Locate the cell with the specified text and output its [X, Y] center coordinate. 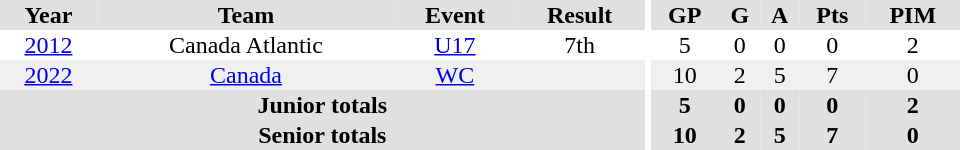
Junior totals [322, 105]
PIM [913, 15]
2022 [48, 75]
Canada Atlantic [246, 45]
A [780, 15]
G [740, 15]
Year [48, 15]
Senior totals [322, 135]
2012 [48, 45]
WC [455, 75]
Team [246, 15]
GP [684, 15]
7th [580, 45]
Result [580, 15]
Canada [246, 75]
Event [455, 15]
U17 [455, 45]
Pts [832, 15]
